Return the (x, y) coordinate for the center point of the cell that contains the specified text.  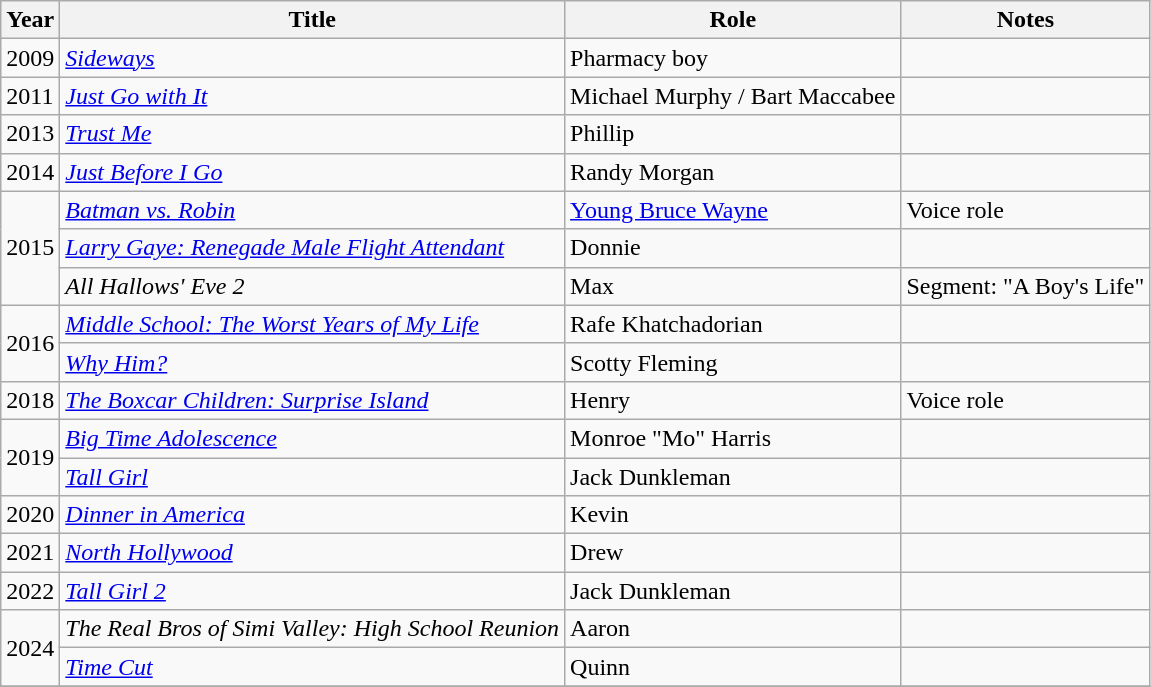
2016 (30, 343)
Tall Girl (312, 477)
Sideways (312, 58)
2022 (30, 591)
Max (733, 286)
Tall Girl 2 (312, 591)
The Real Bros of Simi Valley: High School Reunion (312, 629)
Batman vs. Robin (312, 210)
Donnie (733, 248)
2019 (30, 457)
Young Bruce Wayne (733, 210)
Dinner in America (312, 515)
2018 (30, 400)
Rafe Khatchadorian (733, 324)
2009 (30, 58)
Phillip (733, 134)
Segment: "A Boy's Life" (1026, 286)
Role (733, 20)
Title (312, 20)
Kevin (733, 515)
The Boxcar Children: Surprise Island (312, 400)
Time Cut (312, 667)
Aaron (733, 629)
2020 (30, 515)
Just Before I Go (312, 172)
All Hallows' Eve 2 (312, 286)
2014 (30, 172)
North Hollywood (312, 553)
Monroe "Mo" Harris (733, 438)
2024 (30, 648)
Middle School: The Worst Years of My Life (312, 324)
Trust Me (312, 134)
Quinn (733, 667)
Just Go with It (312, 96)
Randy Morgan (733, 172)
Larry Gaye: Renegade Male Flight Attendant (312, 248)
Why Him? (312, 362)
Year (30, 20)
Notes (1026, 20)
Scotty Fleming (733, 362)
Big Time Adolescence (312, 438)
Pharmacy boy (733, 58)
2015 (30, 248)
Drew (733, 553)
2011 (30, 96)
2021 (30, 553)
2013 (30, 134)
Michael Murphy / Bart Maccabee (733, 96)
Henry (733, 400)
